For the text-containing cell, return its midpoint in [x, y] coordinate format. 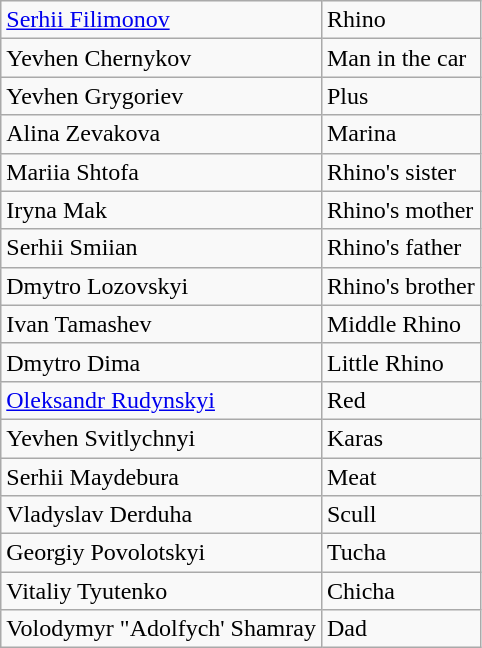
Man in the car [400, 58]
Marina [400, 134]
Serhii Filimonov [162, 20]
Red [400, 400]
Rhino's father [400, 248]
Chicha [400, 591]
Vladyslav Derduha [162, 515]
Oleksandr Rudynskyi [162, 400]
Rhino's brother [400, 286]
Ivan Tamashev [162, 324]
Rhino's sister [400, 172]
Serhii Maydebura [162, 477]
Meat [400, 477]
Scull [400, 515]
Dmytro Dima [162, 362]
Tucha [400, 553]
Alina Zevakova [162, 134]
Serhii Smiian [162, 248]
Little Rhino [400, 362]
Mariia Shtofa [162, 172]
Rhino's mother [400, 210]
Dmytro Lozovskyi [162, 286]
Vitaliy Tyutenko [162, 591]
Iryna Mak [162, 210]
Karas [400, 438]
Rhino [400, 20]
Georgiy Povolotskyi [162, 553]
Yevhen Grygoriev [162, 96]
Plus [400, 96]
Yevhen Svitlychnyi [162, 438]
Yevhen Chernykov [162, 58]
Middle Rhino [400, 324]
Volodymyr "Adolfych' Shamray [162, 629]
Dad [400, 629]
